Detect which cell encompasses the target text, then output its [X, Y] center coordinate. 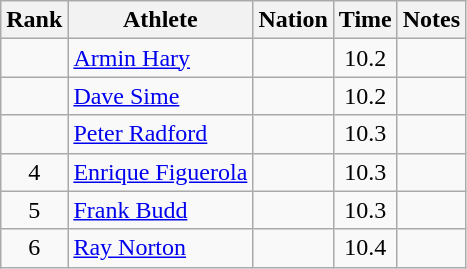
Frank Budd [160, 210]
Peter Radford [160, 134]
Athlete [160, 20]
Rank [34, 20]
Ray Norton [160, 248]
Enrique Figuerola [160, 172]
10.4 [365, 248]
Notes [431, 20]
Dave Sime [160, 96]
5 [34, 210]
Armin Hary [160, 58]
Nation [293, 20]
Time [365, 20]
4 [34, 172]
6 [34, 248]
